Pinpoint the cell where the given text exists, returning its [x, y] midpoint coordinate. 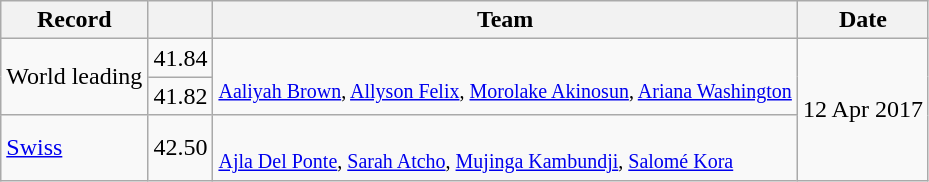
Ajla Del Ponte, Sarah Atcho, Mujinga Kambundji, Salomé Kora [505, 148]
Record [74, 20]
Aaliyah Brown, Allyson Felix, Morolake Akinosun, Ariana Washington [505, 77]
42.50 [180, 148]
World leading [74, 77]
12 Apr 2017 [862, 110]
41.82 [180, 96]
Swiss [74, 148]
Date [862, 20]
41.84 [180, 58]
Team [505, 20]
